Find where the given text appears and provide that cell's center as (x, y) coordinate. 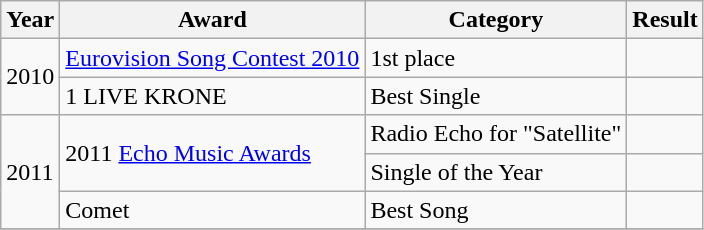
1st place (496, 58)
Year (30, 20)
Eurovision Song Contest 2010 (212, 58)
Radio Echo for "Satellite" (496, 134)
2011 Echo Music Awards (212, 153)
1 LIVE KRONE (212, 96)
Result (665, 20)
Category (496, 20)
2010 (30, 77)
Best Single (496, 96)
Best Song (496, 210)
Comet (212, 210)
Award (212, 20)
2011 (30, 172)
Single of the Year (496, 172)
